Output the [x, y] coordinate of the center of the cell containing the given text.  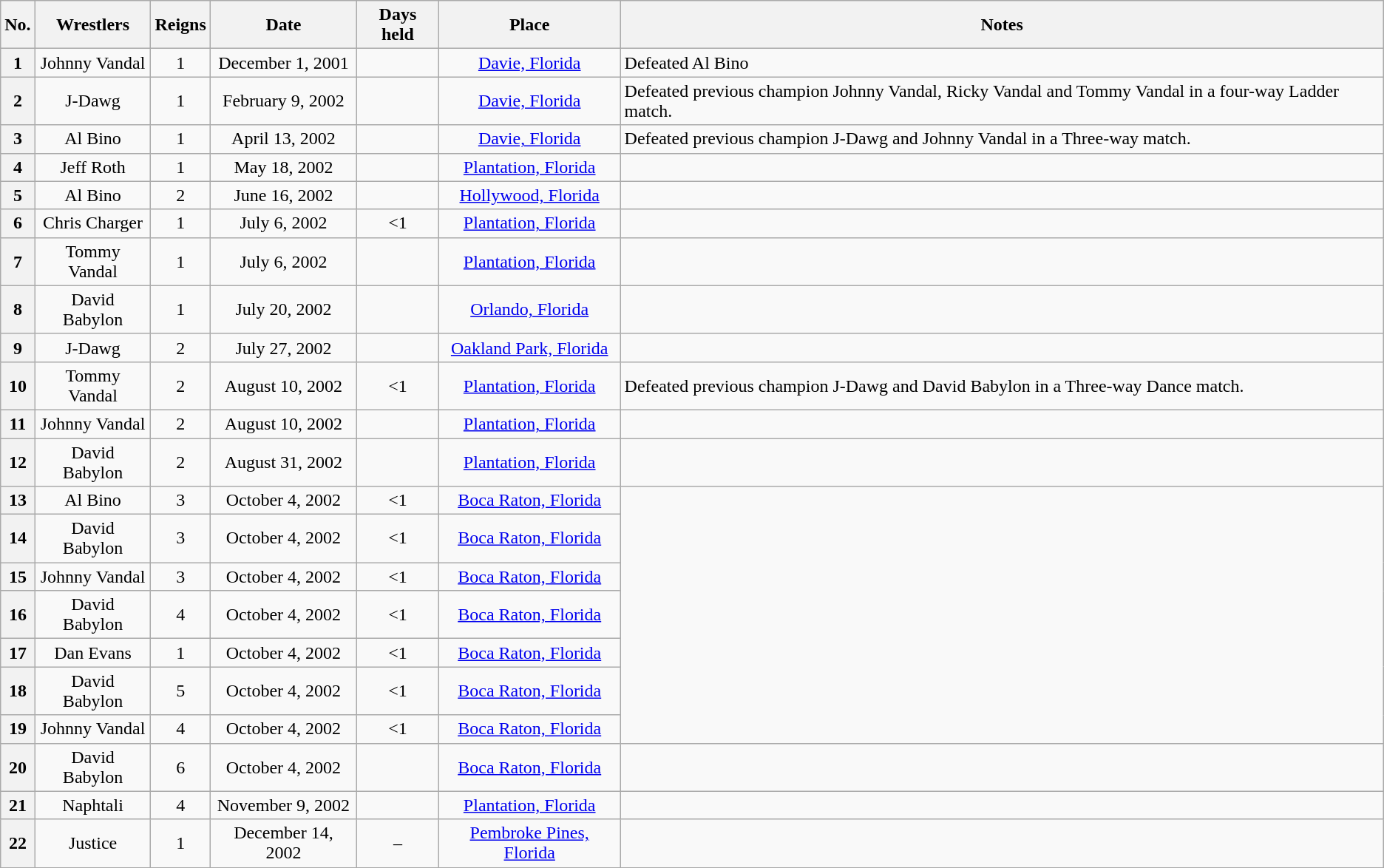
Naphtali [93, 805]
April 13, 2002 [283, 139]
Pembroke Pines, Florida [529, 843]
19 [18, 729]
December 1, 2001 [283, 63]
20 [18, 767]
Defeated previous champion Johnny Vandal, Ricky Vandal and Tommy Vandal in a four-way Ladder match. [1002, 101]
9 [18, 347]
Date [283, 25]
No. [18, 25]
June 16, 2002 [283, 195]
Days held [398, 25]
10 [18, 386]
Jeff Roth [93, 167]
February 9, 2002 [283, 101]
Notes [1002, 25]
17 [18, 653]
18 [18, 691]
– [398, 843]
Chris Charger [93, 223]
14 [18, 538]
Defeated previous champion J-Dawg and David Babylon in a Three-way Dance match. [1002, 386]
Defeated Al Bino [1002, 63]
August 31, 2002 [283, 461]
8 [18, 309]
Reigns [180, 25]
Orlando, Florida [529, 309]
15 [18, 577]
May 18, 2002 [283, 167]
July 27, 2002 [283, 347]
11 [18, 424]
Wrestlers [93, 25]
December 14, 2002 [283, 843]
13 [18, 501]
Place [529, 25]
November 9, 2002 [283, 805]
21 [18, 805]
22 [18, 843]
7 [18, 262]
Oakland Park, Florida [529, 347]
Justice [93, 843]
Defeated previous champion J-Dawg and Johnny Vandal in a Three-way match. [1002, 139]
12 [18, 461]
Hollywood, Florida [529, 195]
16 [18, 615]
Dan Evans [93, 653]
July 20, 2002 [283, 309]
